Scan for the cell matching the given text and deliver its (x, y) coordinate at center. 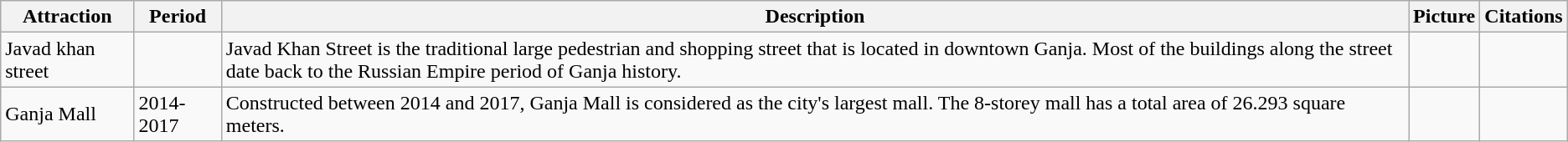
Constructed between 2014 and 2017, Ganja Mall is considered as the city's largest mall. The 8-storey mall has a total area of 26.293 square meters. (814, 114)
Ganja Mall (67, 114)
2014-2017 (178, 114)
Period (178, 17)
Attraction (67, 17)
Citations (1524, 17)
Picture (1444, 17)
Description (814, 17)
Javad khan street (67, 60)
